Provide the (X, Y) coordinate of the cell's center where the given text is located.  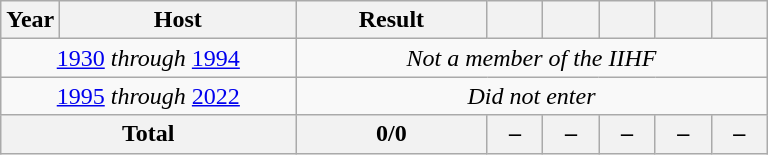
Year (30, 20)
Host (178, 20)
Total (148, 134)
Did not enter (532, 96)
Result (392, 20)
1995 through 2022 (148, 96)
Not a member of the IIHF (532, 58)
1930 through 1994 (148, 58)
0/0 (392, 134)
